Detect which cell encompasses the target text, then output its [X, Y] center coordinate. 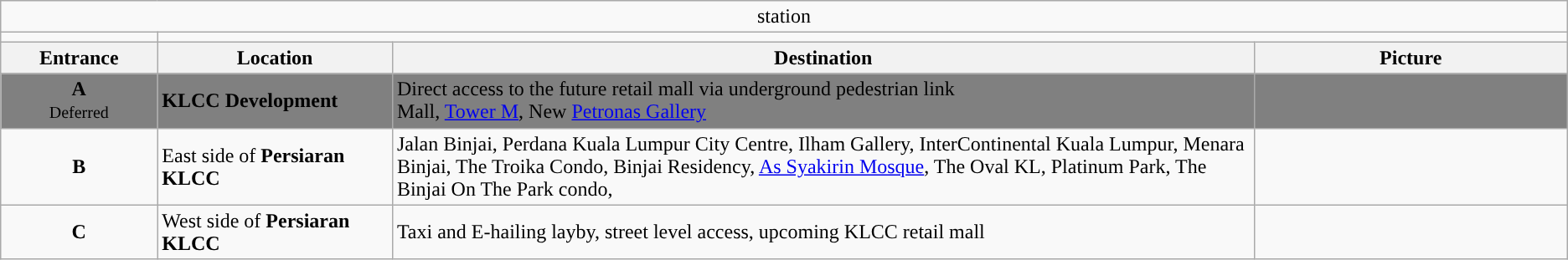
C [79, 232]
Destination [823, 58]
East side of Persiaran KLCC [275, 166]
Picture [1411, 58]
West side of Persiaran KLCC [275, 232]
Taxi and E-hailing layby, street level access, upcoming KLCC retail mall [823, 232]
B [79, 166]
Direct access to the future retail mall via underground pedestrian linkMall, Tower M, New Petronas Gallery [823, 100]
KLCC Development [275, 100]
station [784, 17]
Entrance [79, 58]
ADeferred [79, 100]
Location [275, 58]
